Extract the [x, y] coordinate from the center of the cell holding the provided text.  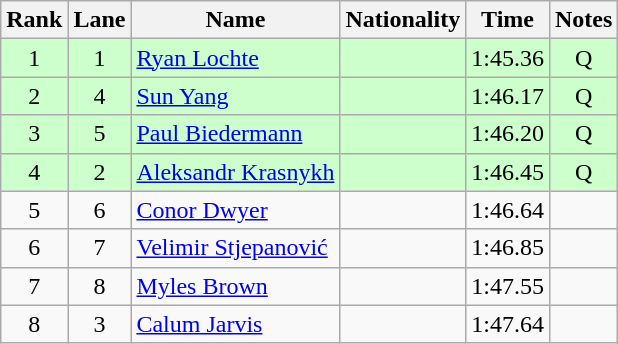
Nationality [403, 20]
Ryan Lochte [236, 58]
Velimir Stjepanović [236, 248]
Sun Yang [236, 96]
1:45.36 [508, 58]
1:47.64 [508, 324]
1:46.45 [508, 172]
Myles Brown [236, 286]
Aleksandr Krasnykh [236, 172]
1:46.20 [508, 134]
Paul Biedermann [236, 134]
Conor Dwyer [236, 210]
Name [236, 20]
1:46.17 [508, 96]
Lane [100, 20]
Notes [583, 20]
1:47.55 [508, 286]
Rank [34, 20]
1:46.85 [508, 248]
1:46.64 [508, 210]
Calum Jarvis [236, 324]
Time [508, 20]
